Search for the cell housing the specified text and yield its (X, Y) center coordinate. 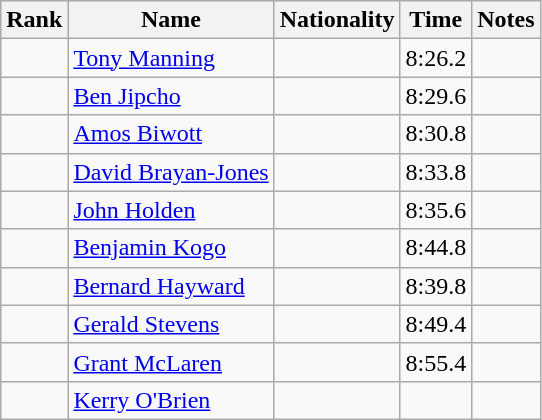
Ben Jipcho (171, 96)
David Brayan-Jones (171, 172)
8:35.6 (436, 210)
8:44.8 (436, 248)
Kerry O'Brien (171, 400)
Tony Manning (171, 58)
8:55.4 (436, 362)
Gerald Stevens (171, 324)
Benjamin Kogo (171, 248)
8:30.8 (436, 134)
8:49.4 (436, 324)
8:29.6 (436, 96)
Bernard Hayward (171, 286)
Rank (34, 20)
Time (436, 20)
Amos Biwott (171, 134)
Grant McLaren (171, 362)
8:39.8 (436, 286)
Name (171, 20)
John Holden (171, 210)
Nationality (337, 20)
Notes (506, 20)
8:26.2 (436, 58)
8:33.8 (436, 172)
